From the cell containing the given text, extract its center point as (x, y) coordinate. 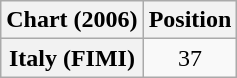
Chart (2006) (72, 20)
Position (190, 20)
37 (190, 58)
Italy (FIMI) (72, 58)
